Scan for the cell matching the given text and deliver its [x, y] coordinate at center. 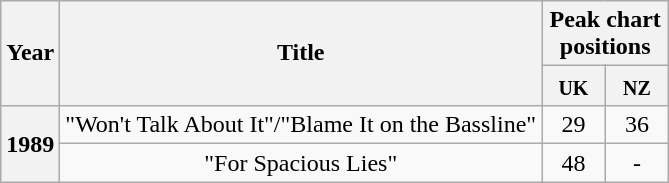
Title [301, 54]
Peak chart positions [606, 34]
1989 [30, 144]
UK [574, 86]
36 [637, 125]
"For Spacious Lies" [301, 163]
"Won't Talk About It"/"Blame It on the Bassline" [301, 125]
48 [574, 163]
- [637, 163]
NZ [637, 86]
29 [574, 125]
Year [30, 54]
